Extract the (x, y) coordinate from the center of the cell holding the provided text.  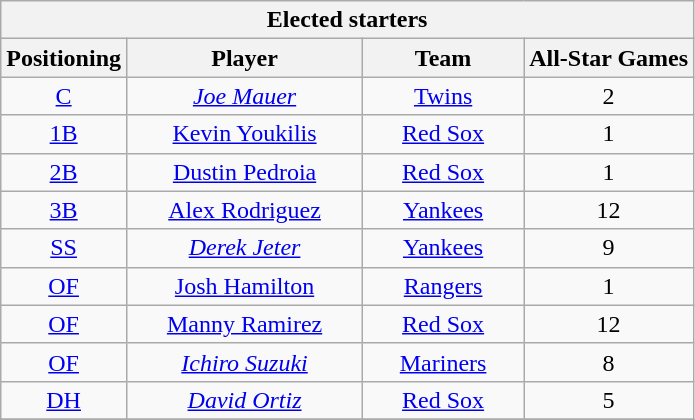
C (64, 96)
Elected starters (348, 20)
David Ortiz (245, 400)
8 (609, 362)
Joe Mauer (245, 96)
All-Star Games (609, 58)
Twins (444, 96)
3B (64, 210)
SS (64, 248)
Dustin Pedroia (245, 172)
Kevin Youkilis (245, 134)
Derek Jeter (245, 248)
Josh Hamilton (245, 286)
Positioning (64, 58)
Player (245, 58)
1B (64, 134)
Manny Ramirez (245, 324)
5 (609, 400)
2B (64, 172)
2 (609, 96)
9 (609, 248)
Team (444, 58)
Ichiro Suzuki (245, 362)
Alex Rodriguez (245, 210)
Rangers (444, 286)
Mariners (444, 362)
DH (64, 400)
